Search for the cell housing the specified text and yield its [X, Y] center coordinate. 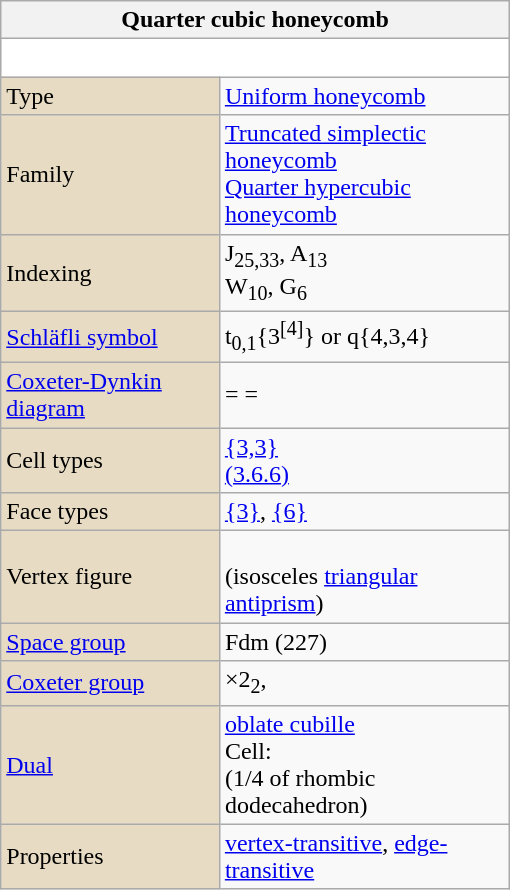
{3,3} (3.6.6) [364, 460]
Family [110, 174]
Truncated simplectic honeycombQuarter hypercubic honeycomb [364, 174]
(isosceles triangular antiprism) [364, 577]
×22, [364, 683]
Uniform honeycomb [364, 96]
Schläfli symbol [110, 338]
Cell types [110, 460]
vertex-transitive, edge-transitive [364, 856]
= = [364, 394]
Dual [110, 764]
Face types [110, 512]
Coxeter group [110, 683]
Fdm (227) [364, 642]
Type [110, 96]
Space group [110, 642]
oblate cubilleCell: (1/4 of rhombic dodecahedron) [364, 764]
Indexing [110, 273]
{3}, {6} [364, 512]
t0,1{3[4]} or q{4,3,4} [364, 338]
Coxeter-Dynkin diagram [110, 394]
J25,33, A13W10, G6 [364, 273]
Vertex figure [110, 577]
Properties [110, 856]
Quarter cubic honeycomb [255, 20]
